Scan for the cell matching the given text and deliver its (x, y) coordinate at center. 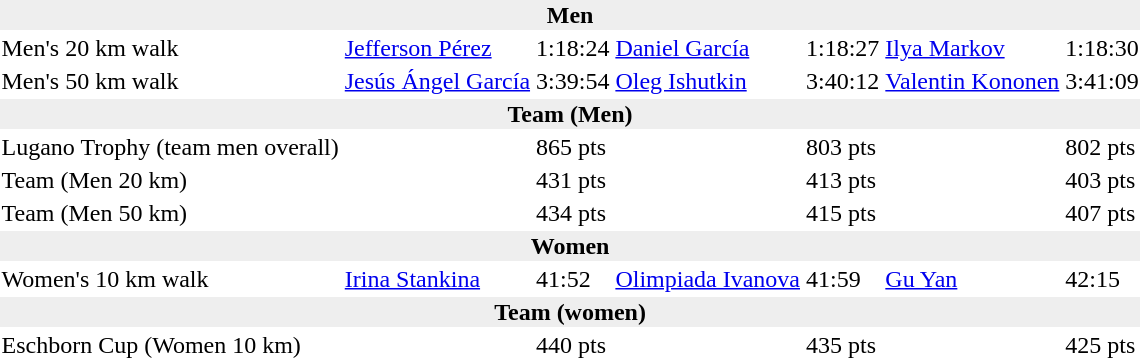
413 pts (842, 180)
Men (570, 15)
3:40:12 (842, 81)
802 pts (1102, 147)
Jesús Ángel García (437, 81)
Valentin Kononen (972, 81)
803 pts (842, 147)
865 pts (573, 147)
Lugano Trophy (team men overall) (170, 147)
1:18:24 (573, 48)
431 pts (573, 180)
Men's 50 km walk (170, 81)
Olimpiada Ivanova (708, 279)
Daniel García (708, 48)
Team (women) (570, 312)
415 pts (842, 213)
Women's 10 km walk (170, 279)
3:39:54 (573, 81)
41:52 (573, 279)
Jefferson Pérez (437, 48)
1:18:27 (842, 48)
Ilya Markov (972, 48)
403 pts (1102, 180)
Women (570, 246)
1:18:30 (1102, 48)
Team (Men 20 km) (170, 180)
Oleg Ishutkin (708, 81)
Irina Stankina (437, 279)
3:41:09 (1102, 81)
Men's 20 km walk (170, 48)
41:59 (842, 279)
42:15 (1102, 279)
Gu Yan (972, 279)
Team (Men) (570, 114)
407 pts (1102, 213)
434 pts (573, 213)
Team (Men 50 km) (170, 213)
